Return [X, Y] of the center of cell containing provided text 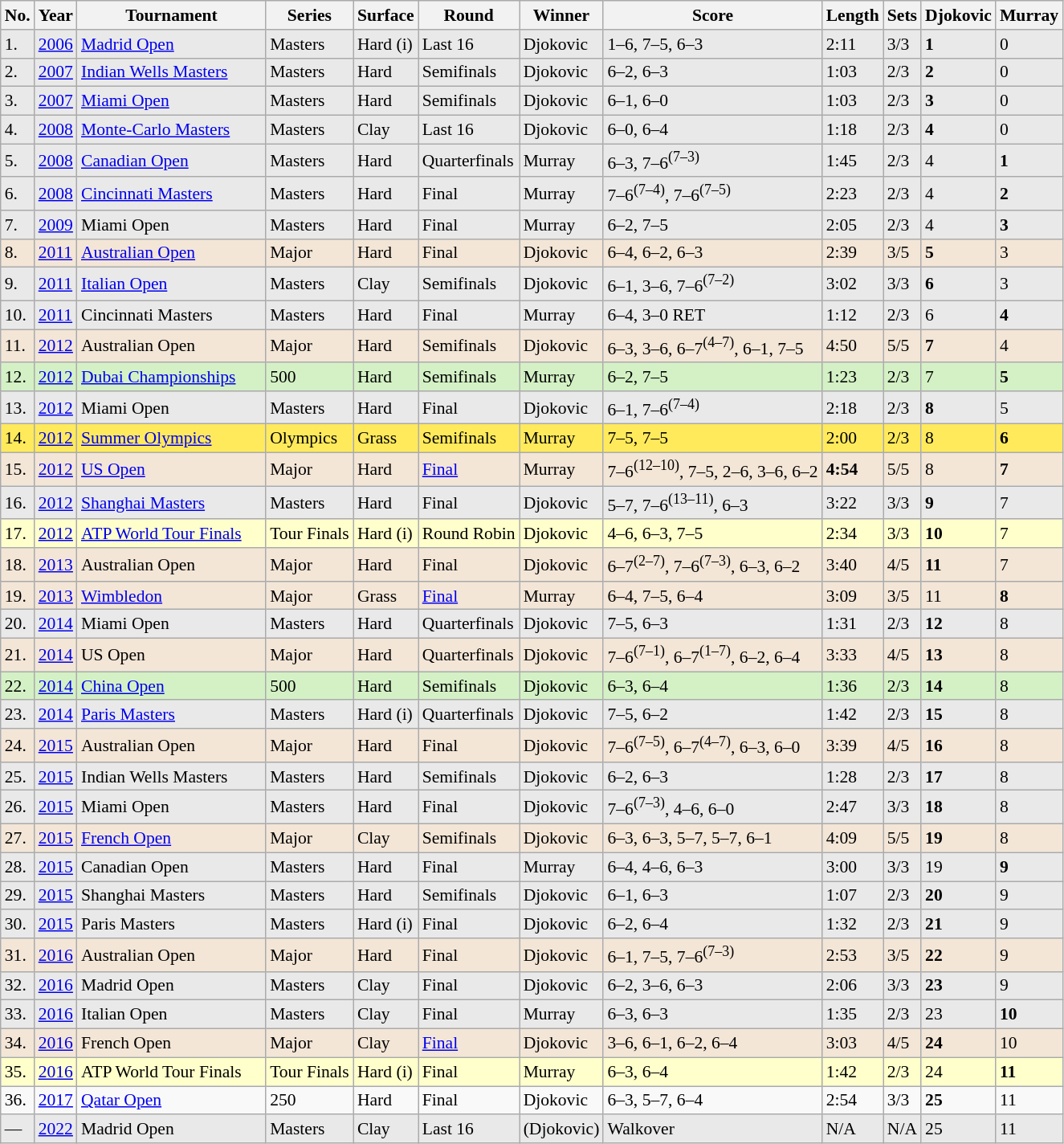
Series [310, 15]
2. [18, 72]
250 [310, 1101]
3:22 [853, 503]
6. [18, 194]
31. [18, 954]
2:53 [853, 954]
6–0, 6–4 [712, 130]
6–4, 7–5, 6–4 [712, 596]
Sets [903, 15]
No. [18, 15]
Olympics [310, 439]
1:07 [853, 896]
6–2, 3–6, 6–3 [712, 986]
27. [18, 839]
7–6(7–5), 6–7(4–7), 6–3, 6–0 [712, 746]
23. [18, 715]
13 [959, 656]
3:02 [853, 284]
17 [959, 777]
4:50 [853, 345]
19. [18, 596]
21 [959, 925]
(Djokovic) [562, 1130]
2:39 [853, 254]
Walkover [712, 1130]
Round [469, 15]
1:31 [853, 624]
6–3, 3–6, 6–7(4–7), 6–1, 7–5 [712, 345]
4:54 [853, 469]
6–1, 7–5, 7–6(7–3) [712, 954]
15 [959, 715]
28. [18, 867]
6–4, 6–2, 6–3 [712, 254]
22 [959, 954]
6–3, 6–3, 5–7, 5–7, 6–1 [712, 839]
25. [18, 777]
Year [56, 15]
3:40 [853, 564]
20. [18, 624]
2017 [56, 1101]
4:09 [853, 839]
8. [18, 254]
3:33 [853, 656]
4. [18, 130]
3:39 [853, 746]
1–6, 7–5, 6–3 [712, 44]
Monte-Carlo Masters [172, 130]
7–5, 7–5 [712, 439]
7–5, 6–2 [712, 715]
6–4, 4–6, 6–3 [712, 867]
5. [18, 161]
7. [18, 225]
2006 [56, 44]
2:00 [853, 439]
2:23 [853, 194]
3:03 [853, 1044]
10. [18, 315]
32. [18, 986]
2:11 [853, 44]
Tournament [172, 15]
China Open [172, 686]
7–6(12–10), 7–5, 2–6, 3–6, 6–2 [712, 469]
18 [959, 807]
6–4, 3–0 RET [712, 315]
2:05 [853, 225]
2:47 [853, 807]
20 [959, 896]
7–6(7–4), 7–6(7–5) [712, 194]
15. [18, 469]
1. [18, 44]
1:23 [853, 377]
6–1, 3–6, 7–6(7–2) [712, 284]
34. [18, 1044]
3–6, 6–1, 6–2, 6–4 [712, 1044]
6–3, 6–3 [712, 1015]
6–3, 5–7, 6–4 [712, 1101]
2:18 [853, 408]
6–3, 7–6(7–3) [712, 161]
18. [18, 564]
2009 [56, 225]
13. [18, 408]
6–1, 6–3 [712, 896]
Winner [562, 15]
2:54 [853, 1101]
1:28 [853, 777]
Qatar Open [172, 1101]
11. [18, 345]
12. [18, 377]
6–1, 6–0 [712, 101]
17. [18, 534]
24. [18, 746]
1:12 [853, 315]
7–6(7–3), 4–6, 6–0 [712, 807]
12 [959, 624]
14 [959, 686]
14. [18, 439]
2022 [56, 1130]
7–6(7–1), 6–7(1–7), 6–2, 6–4 [712, 656]
3. [18, 101]
7–5, 6–3 [712, 624]
1:35 [853, 1015]
3:00 [853, 867]
Summer Olympics [172, 439]
9. [18, 284]
1:36 [853, 686]
2:34 [853, 534]
33. [18, 1015]
30. [18, 925]
Score [712, 15]
Length [853, 15]
6–2, 6–4 [712, 925]
— [18, 1130]
22. [18, 686]
16 [959, 746]
29. [18, 896]
6–7(2–7), 7–6(7–3), 6–3, 6–2 [712, 564]
Dubai Championships [172, 377]
1:45 [853, 161]
Wimbledon [172, 596]
Round Robin [469, 534]
Surface [385, 15]
35. [18, 1072]
16. [18, 503]
36. [18, 1101]
1:18 [853, 130]
6–1, 7–6(7–4) [712, 408]
3:09 [853, 596]
1:32 [853, 925]
21. [18, 656]
4–6, 6–3, 7–5 [712, 534]
26. [18, 807]
2:06 [853, 986]
5–7, 7–6(13–11), 6–3 [712, 503]
